Search for the cell housing the specified text and yield its [X, Y] center coordinate. 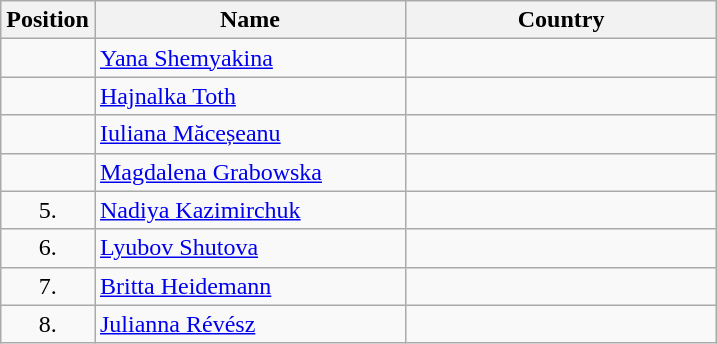
Nadiya Kazimirchuk [250, 210]
8. [48, 324]
Hajnalka Toth [250, 96]
Britta Heidemann [250, 286]
Julianna Révész [250, 324]
Country [562, 20]
Position [48, 20]
Lyubov Shutova [250, 248]
Yana Shemyakina [250, 58]
7. [48, 286]
Magdalena Grabowska [250, 172]
5. [48, 210]
Iuliana Măceșeanu [250, 134]
6. [48, 248]
Name [250, 20]
